Identify which cell holds the provided text, then report its [X, Y] central coordinate. 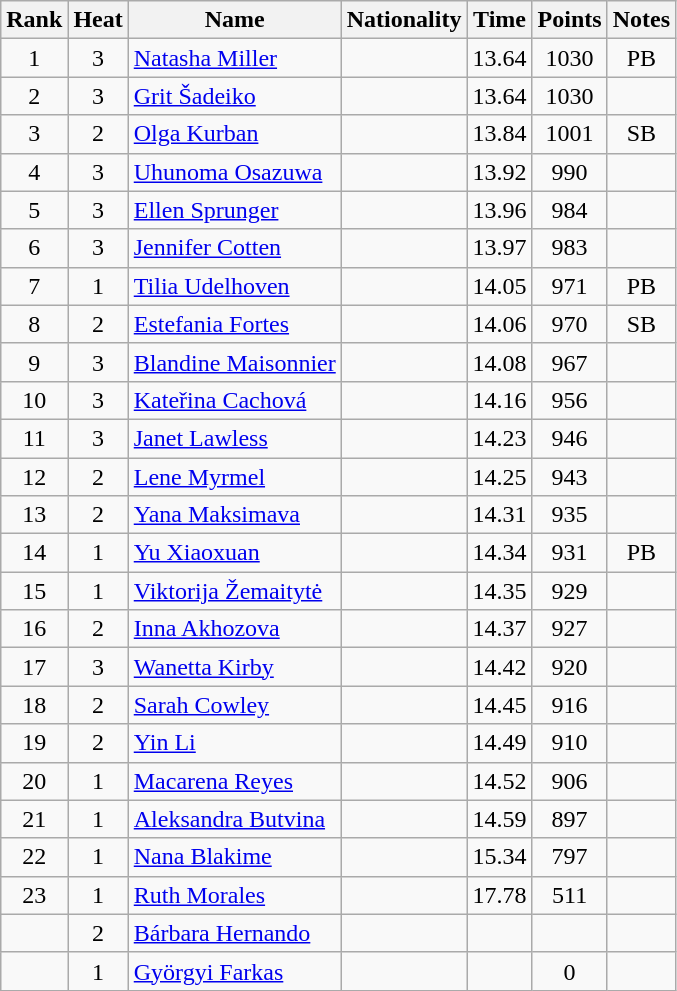
14.23 [500, 438]
18 [34, 705]
13.96 [500, 210]
14.42 [500, 667]
Estefania Fortes [234, 324]
4 [34, 172]
Kateřina Cachová [234, 400]
Sarah Cowley [234, 705]
11 [34, 438]
7 [34, 286]
14.59 [500, 819]
13.97 [500, 248]
910 [570, 743]
Time [500, 20]
Inna Akhozova [234, 629]
19 [34, 743]
6 [34, 248]
14.16 [500, 400]
Notes [641, 20]
10 [34, 400]
Ruth Morales [234, 895]
15 [34, 591]
14.37 [500, 629]
17 [34, 667]
Viktorija Žemaitytė [234, 591]
14.31 [500, 515]
Nana Blakime [234, 857]
511 [570, 895]
Olga Kurban [234, 134]
Uhunoma Osazuwa [234, 172]
797 [570, 857]
17.78 [500, 895]
Yana Maksimava [234, 515]
983 [570, 248]
14.34 [500, 553]
14.45 [500, 705]
13.92 [500, 172]
Jennifer Cotten [234, 248]
935 [570, 515]
943 [570, 477]
14.25 [500, 477]
13.84 [500, 134]
Natasha Miller [234, 58]
14.52 [500, 781]
Lene Myrmel [234, 477]
Grit Šadeiko [234, 96]
Blandine Maisonnier [234, 362]
Macarena Reyes [234, 781]
967 [570, 362]
15.34 [500, 857]
21 [34, 819]
956 [570, 400]
14.06 [500, 324]
920 [570, 667]
Janet Lawless [234, 438]
23 [34, 895]
Tilia Udelhoven [234, 286]
Györgyi Farkas [234, 971]
Ellen Sprunger [234, 210]
970 [570, 324]
22 [34, 857]
Heat [98, 20]
5 [34, 210]
946 [570, 438]
927 [570, 629]
Bárbara Hernando [234, 933]
Points [570, 20]
916 [570, 705]
14.08 [500, 362]
Rank [34, 20]
Wanetta Kirby [234, 667]
Aleksandra Butvina [234, 819]
0 [570, 971]
8 [34, 324]
Nationality [404, 20]
Name [234, 20]
1001 [570, 134]
929 [570, 591]
14.35 [500, 591]
16 [34, 629]
13 [34, 515]
897 [570, 819]
Yin Li [234, 743]
971 [570, 286]
906 [570, 781]
14 [34, 553]
984 [570, 210]
12 [34, 477]
20 [34, 781]
Yu Xiaoxuan [234, 553]
990 [570, 172]
931 [570, 553]
14.05 [500, 286]
14.49 [500, 743]
9 [34, 362]
